Scan for the cell matching the given text and deliver its (X, Y) coordinate at center. 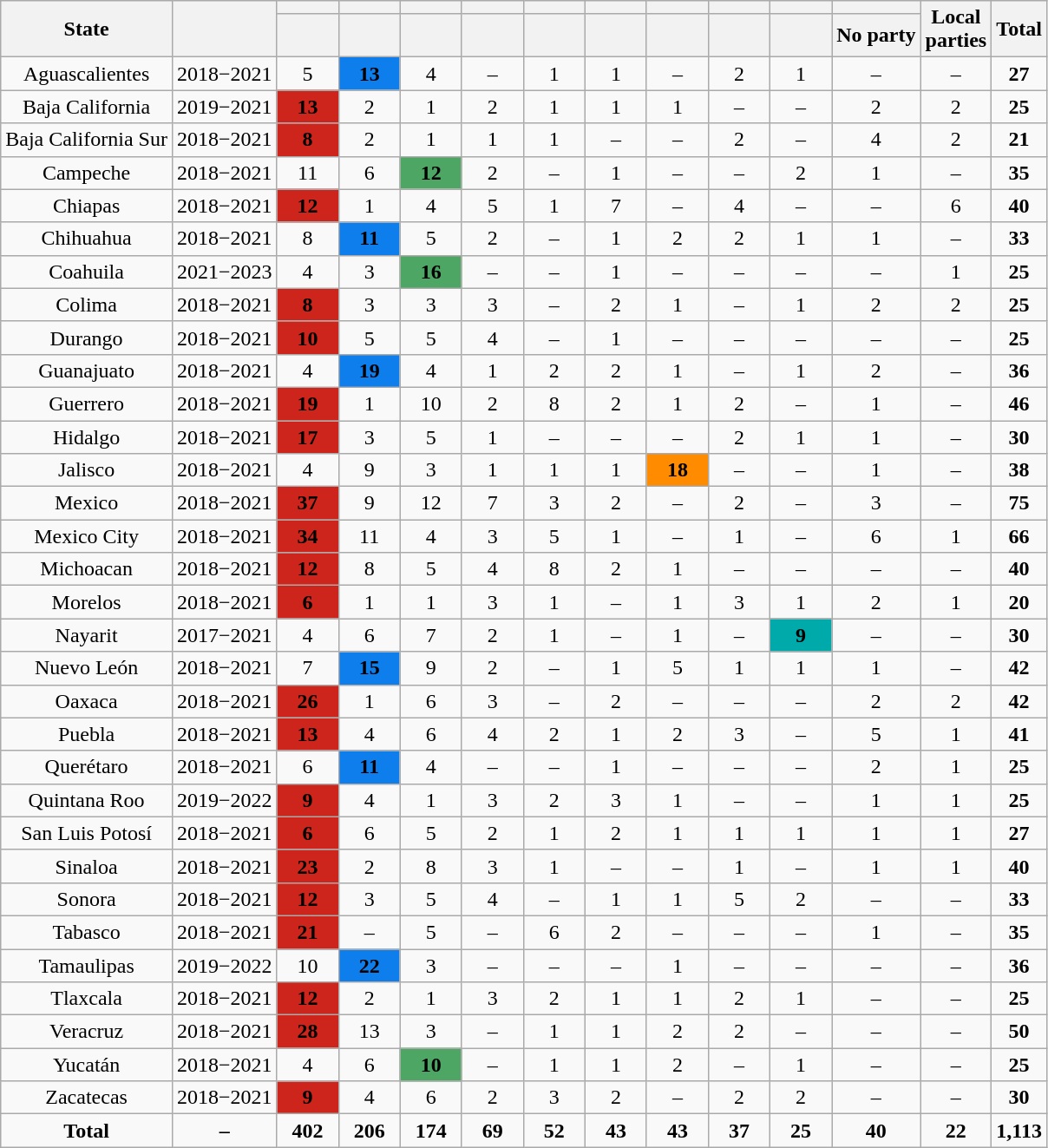
28 (307, 1032)
Campeche (87, 173)
Zacatecas (87, 1098)
Nayarit (87, 635)
41 (1019, 734)
Chiapas (87, 206)
66 (1019, 536)
46 (1019, 403)
Quintana Roo (87, 800)
Tamaulipas (87, 966)
50 (1019, 1032)
16 (430, 272)
2019−2021 (224, 107)
Durango (87, 338)
Mexico (87, 503)
402 (307, 1131)
174 (430, 1131)
Baja California (87, 107)
Sonora (87, 899)
23 (307, 866)
Aguascalientes (87, 74)
Querétaro (87, 767)
Michoacan (87, 569)
26 (307, 701)
Baja California Sur (87, 140)
Chihuahua (87, 239)
2017−2021 (224, 635)
Tabasco (87, 932)
Coahuila (87, 272)
No party (876, 35)
Tlaxcala (87, 999)
38 (1019, 470)
34 (307, 536)
Colima (87, 305)
State (87, 30)
18 (677, 470)
206 (370, 1131)
Yucatán (87, 1065)
20 (1019, 602)
Veracruz (87, 1032)
17 (307, 436)
Guerrero (87, 403)
Hidalgo (87, 436)
Sinaloa (87, 866)
1,113 (1019, 1131)
75 (1019, 503)
52 (553, 1131)
Jalisco (87, 470)
San Luis Potosí (87, 833)
Localparties (956, 30)
Puebla (87, 734)
Mexico City (87, 536)
Guanajuato (87, 371)
15 (370, 668)
2021−2023 (224, 272)
69 (493, 1131)
Morelos (87, 602)
Nuevo León (87, 668)
Oaxaca (87, 701)
